Determine the (x, y) coordinate at the center of the cell enclosing the given text.  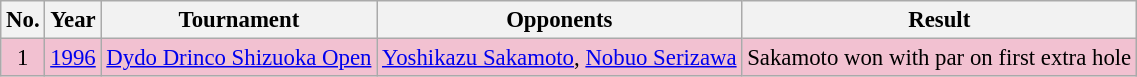
1996 (73, 58)
Result (940, 20)
No. (23, 20)
Year (73, 20)
Yoshikazu Sakamoto, Nobuo Serizawa (560, 58)
Dydo Drinco Shizuoka Open (239, 58)
Tournament (239, 20)
1 (23, 58)
Opponents (560, 20)
Sakamoto won with par on first extra hole (940, 58)
